Scan for the cell matching the given text and deliver its (X, Y) coordinate at center. 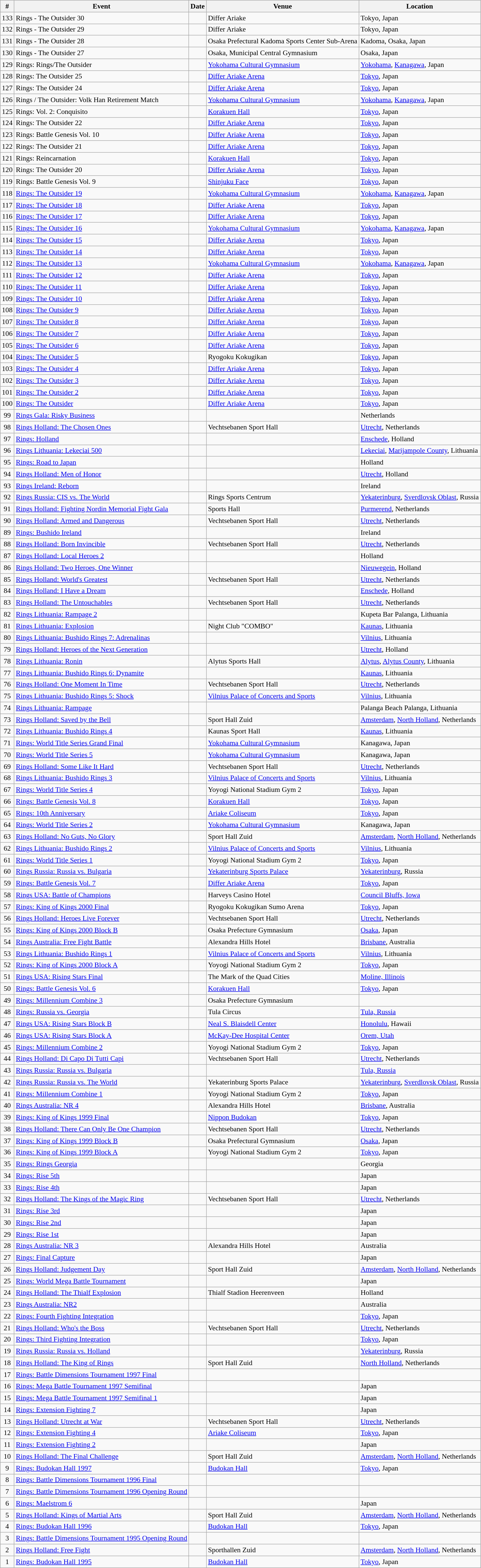
104 (7, 357)
Netherlands (420, 416)
110 (7, 287)
Rings: World Mega Battle Tournament (101, 1281)
119 (7, 182)
Night Club "COMBO" (283, 626)
76 (7, 685)
Lekeciai, Marijampole County, Lithuania (420, 451)
Rings: The Outsider 11 (101, 287)
120 (7, 170)
39 (7, 1118)
Sporthallen Zuid (283, 1550)
133 (7, 18)
Rings Holland: Di Capo Di Tutti Capi (101, 1059)
107 (7, 322)
Rings: Battle Genesis Vol. 8 (101, 802)
Rings Holland: Judgement Day (101, 1270)
15 (7, 1398)
Rings: The Outsider 22 (101, 123)
Rings Sports Centrum (283, 497)
Rings: Rise 3rd (101, 1211)
Ryogoku Kokugikan (283, 357)
# (7, 6)
59 (7, 883)
123 (7, 135)
31 (7, 1211)
Rings Lithuania: Bushido Rings 7: Adrenalinas (101, 638)
8 (7, 1480)
Rings: World Title Series 2 (101, 825)
Rings Holland: The Chosen Ones (101, 427)
Purmerend, Netherlands (420, 509)
11 (7, 1445)
Rings: Russia vs. Georgia (101, 1012)
118 (7, 193)
7 (7, 1492)
74 (7, 708)
Rings USA: Battle of Champions (101, 895)
112 (7, 264)
72 (7, 731)
50 (7, 989)
78 (7, 661)
Rings Lithuania: Rampage 2 (101, 615)
McKay-Dee Hospital Center (283, 1035)
Rings: The Outsider 14 (101, 252)
Rings: The Outsider 9 (101, 310)
124 (7, 123)
99 (7, 416)
62 (7, 848)
Rings - The Outsider 29 (101, 30)
53 (7, 954)
57 (7, 907)
Rings Holland: The Final Challenge (101, 1457)
Rings: Battle Dimensions Tournament 1995 Opening Round (101, 1538)
75 (7, 696)
35 (7, 1164)
Rings: Battle Dimensions Tournament 1996 Final (101, 1480)
88 (7, 544)
Rings Holland: Local Heroes 2 (101, 556)
Rings Australia: Free Fight Battle (101, 942)
68 (7, 778)
17 (7, 1375)
Rings: Millennium Combine 2 (101, 1047)
58 (7, 895)
Rings: Mega Battle Tournament 1997 Semifinal 1 (101, 1398)
34 (7, 1176)
122 (7, 147)
86 (7, 568)
Rings - The Outsider 27 (101, 53)
Rings Holland: One Moment In Time (101, 685)
100 (7, 404)
Rings: Mega Battle Tournament 1997 Semifinal (101, 1386)
Council Bluffs, Iowa (420, 895)
117 (7, 205)
14 (7, 1410)
26 (7, 1270)
25 (7, 1281)
36 (7, 1152)
Rings / The Outsider: Volk Han Retirement Match (101, 100)
106 (7, 334)
Location (420, 6)
18 (7, 1363)
Alytus, Alytus County, Lithuania (420, 661)
6 (7, 1503)
41 (7, 1094)
Rings: Budokan Hall 1997 (101, 1468)
Rings Lithuania: Bushido Rings 1 (101, 954)
84 (7, 591)
Rings: Third Fighting Integration (101, 1339)
114 (7, 240)
Rings: The Outsider 20 (101, 170)
29 (7, 1234)
Shinjuku Face (283, 182)
55 (7, 930)
Rings: The Outsider 10 (101, 299)
Rings: Fourth Fighting Integration (101, 1316)
Rings Holland: Who's the Boss (101, 1328)
North Holland, Netherlands (420, 1363)
9 (7, 1468)
87 (7, 556)
4 (7, 1527)
82 (7, 615)
Rings Holland: Kings of Martial Arts (101, 1515)
Neal S. Blaisdell Center (283, 1024)
Rings - The Outsider 28 (101, 41)
28 (7, 1246)
Rings: Rise 2nd (101, 1223)
Rings: King of Kings 1999 Block A (101, 1152)
Osaka, Municipal Central Gymnasium (283, 53)
Rings: Final Capture (101, 1258)
52 (7, 965)
Rings Holland: The Untouchables (101, 603)
54 (7, 942)
Rings: The Outsider 3 (101, 381)
51 (7, 977)
Rings: Reincarnation (101, 158)
Rings Holland: Born Invincible (101, 544)
90 (7, 521)
Rings: Bushido Ireland (101, 533)
Rings Russia: Russia vs. The World (101, 1082)
Moline, Illinois (420, 977)
Rings: The Outsider 8 (101, 322)
Rings Gala: Risky Business (101, 416)
Rings: 10th Anniversary (101, 813)
Rings: World Title Series Grand Final (101, 743)
Rings USA: Rising Stars Final (101, 977)
Rings: Road to Japan (101, 463)
Rings: The Outsider 7 (101, 334)
Harveys Casino Hotel (283, 895)
Rings Lithuania: Lekeciai 500 (101, 451)
Rings: The Outsider 18 (101, 205)
Rings: Millennium Combine 3 (101, 1000)
Thialf Stadion Heerenveen (283, 1293)
Event (101, 6)
Orem, Utah (420, 1035)
93 (7, 486)
92 (7, 497)
The Mark of the Quad Cities (283, 977)
46 (7, 1035)
Honolulu, Hawaii (420, 1024)
56 (7, 919)
Rings: Extension Fighting 4 (101, 1433)
Georgia (420, 1164)
61 (7, 860)
Rings: The Outsider 25 (101, 76)
Rings: King of Kings 2000 Final (101, 907)
Rings Holland: Fighting Nordin Memorial Fight Gala (101, 509)
Tula Circus (283, 1012)
97 (7, 439)
Rings: King of Kings 1999 Final (101, 1118)
Rings: Battle Genesis Vol. 7 (101, 883)
Rings: Budokan Hall 1995 (101, 1562)
13 (7, 1422)
Rings Holland: Free Fight (101, 1550)
45 (7, 1047)
63 (7, 837)
Rings Holland: The Kings of the Magic Ring (101, 1199)
37 (7, 1141)
73 (7, 720)
44 (7, 1059)
Rings: Extension Fighting 7 (101, 1410)
38 (7, 1129)
65 (7, 813)
Kadoma, Osaka, Japan (420, 41)
116 (7, 217)
Rings Holland: Utrecht at War (101, 1422)
Rings: The Outsider 17 (101, 217)
94 (7, 474)
16 (7, 1386)
Rings: Battle Genesis Vol. 10 (101, 135)
Rings Holland: I Have a Dream (101, 591)
Rings: The Outsider 4 (101, 369)
19 (7, 1351)
24 (7, 1293)
Rings Holland: Heroes of the Next Generation (101, 650)
Rings USA: Rising Stars Block B (101, 1024)
77 (7, 673)
Rings Australia: NR2 (101, 1305)
Rings Holland: The King of Rings (101, 1363)
Rings Lithuania: Ronin (101, 661)
129 (7, 65)
47 (7, 1024)
83 (7, 603)
Rings Australia: NR 3 (101, 1246)
Rings Holland: The Thialf Explosion (101, 1293)
3 (7, 1538)
Venue (283, 6)
127 (7, 88)
Rings: King of Kings 2000 Block B (101, 930)
103 (7, 369)
Rings Australia: NR 4 (101, 1106)
125 (7, 112)
85 (7, 579)
Rings: The Outsider 12 (101, 275)
Rings: Battle Dimensions Tournament 1997 Final (101, 1375)
49 (7, 1000)
Rings Holland: Armed and Dangerous (101, 521)
Rings - The Outsider 30 (101, 18)
101 (7, 392)
Osaka Prefectural Gymnasium (283, 1141)
Rings: Millennium Combine 1 (101, 1094)
Rings Lithuania: Bushido Rings 4 (101, 731)
126 (7, 100)
Rings: Vol. 2: Conquisito (101, 112)
113 (7, 252)
89 (7, 533)
Rings Lithuania: Bushido Rings 6: Dynamite (101, 673)
60 (7, 872)
102 (7, 381)
Rings: Battle Dimensions Tournament 1996 Opening Round (101, 1492)
Rings: The Outsider 15 (101, 240)
115 (7, 229)
12 (7, 1433)
Kaunas Sport Hall (283, 731)
Rings Holland: There Can Only Be One Champion (101, 1129)
95 (7, 463)
Kupeta Bar Palanga, Lithuania (420, 615)
131 (7, 41)
23 (7, 1305)
Rings: Holland (101, 439)
Rings Holland: Saved by the Bell (101, 720)
Rings: Rings/The Outsider (101, 65)
Rings: The Outsider 21 (101, 147)
Rings Russia: CIS vs. The World (101, 497)
79 (7, 650)
132 (7, 30)
66 (7, 802)
81 (7, 626)
Rings: World Title Series 5 (101, 755)
30 (7, 1223)
43 (7, 1071)
128 (7, 76)
42 (7, 1082)
Rings Holland: Two Heroes, One Winner (101, 568)
27 (7, 1258)
Rings: The Outsider 19 (101, 193)
1 (7, 1562)
Nippon Budokan (283, 1118)
33 (7, 1187)
Rings Holland: World's Greatest (101, 579)
64 (7, 825)
Rings: The Outsider 5 (101, 357)
69 (7, 767)
109 (7, 299)
Rings Holland: Heroes Live Forever (101, 919)
Ryogoku Kokugikan Sumo Arena (283, 907)
Rings Lithuania: Explosion (101, 626)
Rings Lithuania: Bushido Rings 3 (101, 778)
Rings: Rise 5th (101, 1176)
91 (7, 509)
71 (7, 743)
111 (7, 275)
96 (7, 451)
Rings Holland: Some Like It Hard (101, 767)
Rings: Maelstrom 6 (101, 1503)
Rings: World Title Series 4 (101, 790)
Nieuwegein, Holland (420, 568)
48 (7, 1012)
Rings: Rings Georgia (101, 1164)
Osaka Prefectural Kadoma Sports Center Sub-Arena (283, 41)
22 (7, 1316)
32 (7, 1199)
Rings: Rise 1st (101, 1234)
Rings: The Outsider 16 (101, 229)
Rings: Extension Fighting 2 (101, 1445)
80 (7, 638)
Rings: The Outsider 2 (101, 392)
Rings Ireland: Reborn (101, 486)
21 (7, 1328)
Rings: Budokan Hall 1996 (101, 1527)
Rings: World Title Series 1 (101, 860)
Sports Hall (283, 509)
108 (7, 310)
Rings Holland: Men of Honor (101, 474)
Rings Lithuania: Rampage (101, 708)
Rings Lithuania: Bushido Rings 2 (101, 848)
105 (7, 345)
5 (7, 1515)
121 (7, 158)
Rings: The Outsider 13 (101, 264)
2 (7, 1550)
130 (7, 53)
Rings: King of Kings 2000 Block A (101, 965)
Rings: King of Kings 1999 Block B (101, 1141)
10 (7, 1457)
20 (7, 1339)
Rings: The Outsider 6 (101, 345)
40 (7, 1106)
98 (7, 427)
Rings: Battle Genesis Vol. 6 (101, 989)
67 (7, 790)
70 (7, 755)
Rings: Battle Genesis Vol. 9 (101, 182)
Rings Holland: No Guts, No Glory (101, 837)
Rings Lithuania: Bushido Rings 5: Shock (101, 696)
Alytus Sports Hall (283, 661)
Rings: The Outsider (101, 404)
Rings USA: Rising Stars Block A (101, 1035)
Rings Russia: Russia vs. Holland (101, 1351)
Palanga Beach Palanga, Lithuania (420, 708)
Rings: The Outsider 24 (101, 88)
Date (198, 6)
Rings: Rise 4th (101, 1187)
